Return (x, y) of the center of cell containing provided text 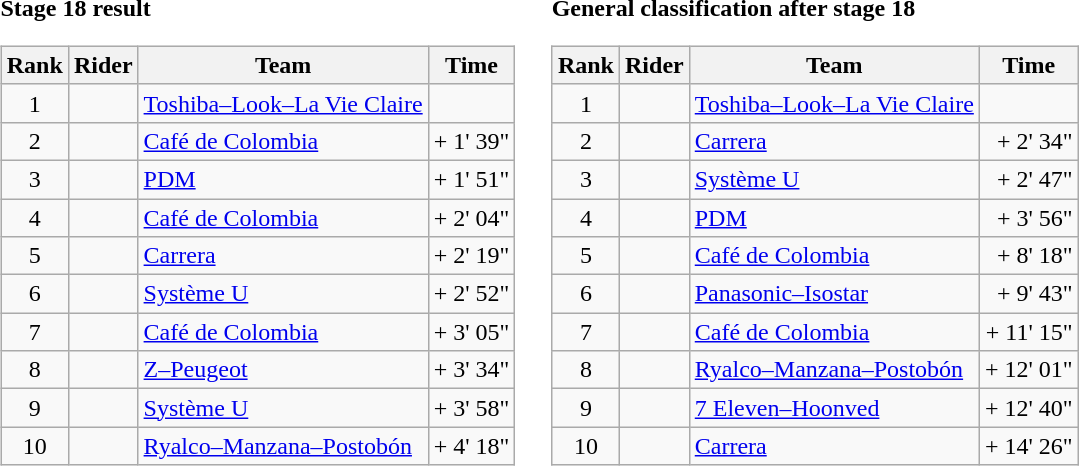
+ 2' 34" (1028, 141)
+ 3' 56" (1028, 217)
+ 12' 01" (1028, 370)
+ 3' 34" (472, 370)
7 Eleven–Hoonved (834, 408)
+ 4' 18" (472, 446)
+ 2' 47" (1028, 179)
+ 3' 05" (472, 332)
+ 14' 26" (1028, 446)
+ 12' 40" (1028, 408)
+ 2' 19" (472, 256)
+ 9' 43" (1028, 294)
+ 8' 18" (1028, 256)
Z–Peugeot (283, 370)
+ 11' 15" (1028, 332)
+ 2' 52" (472, 294)
+ 3' 58" (472, 408)
+ 1' 51" (472, 179)
+ 1' 39" (472, 141)
Panasonic–Isostar (834, 294)
+ 2' 04" (472, 217)
